Extract the [X, Y] coordinate from the center of the cell holding the provided text.  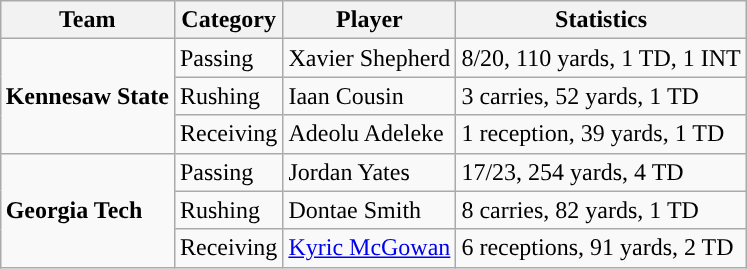
Adeolu Adeleke [370, 134]
Dontae Smith [370, 210]
Kyric McGowan [370, 248]
Statistics [601, 20]
Team [87, 20]
3 carries, 52 yards, 1 TD [601, 96]
Iaan Cousin [370, 96]
Kennesaw State [87, 96]
Category [228, 20]
Xavier Shepherd [370, 58]
1 reception, 39 yards, 1 TD [601, 134]
17/23, 254 yards, 4 TD [601, 172]
6 receptions, 91 yards, 2 TD [601, 248]
Jordan Yates [370, 172]
Georgia Tech [87, 210]
8/20, 110 yards, 1 TD, 1 INT [601, 58]
Player [370, 20]
8 carries, 82 yards, 1 TD [601, 210]
